Return (x, y) of the center of cell containing provided text 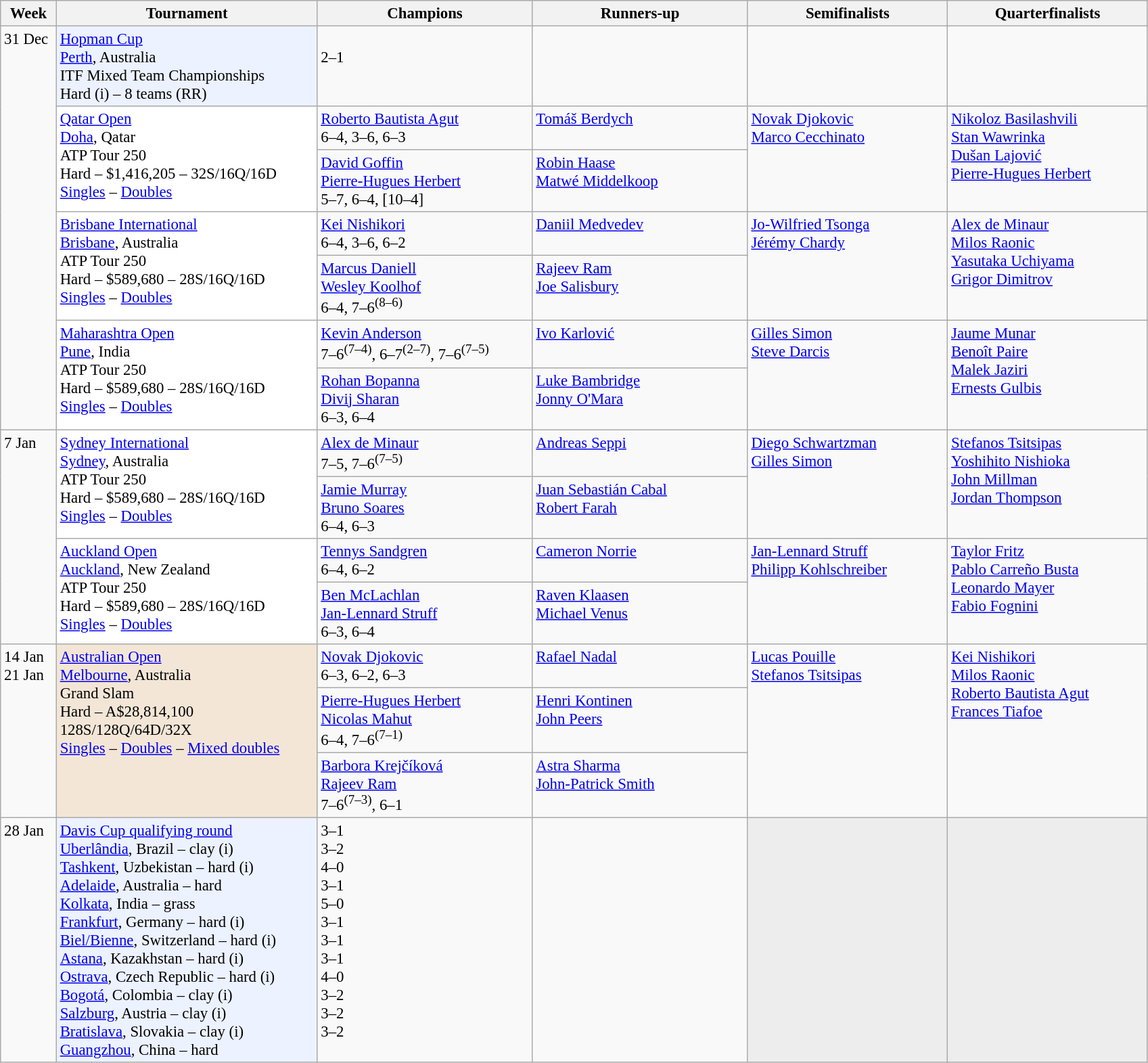
7 Jan (28, 537)
Hopman Cup Perth, AustraliaITF Mixed Team ChampionshipsHard (i) – 8 teams (RR) (187, 66)
Raven Klaasen Michael Venus (640, 613)
Juan Sebastián Cabal Robert Farah (640, 507)
Barbora Krejčíková Rajeev Ram 7–6(7–3), 6–1 (425, 786)
3–1 3–2 4–0 3–1 5–0 3–1 3–1 3–1 4–0 3–2 3–2 3–2 (425, 941)
Tournament (187, 14)
Runners-up (640, 14)
Jamie Murray Bruno Soares 6–4, 6–3 (425, 507)
Sydney International Sydney, AustraliaATP Tour 250Hard – $589,680 – 28S/16Q/16DSingles – Doubles (187, 484)
2–1 (425, 66)
Cameron Norrie (640, 560)
Qatar Open Doha, QatarATP Tour 250Hard – $1,416,205 – 32S/16Q/16DSingles – Doubles (187, 159)
Tomáš Berdych (640, 129)
Australian Open Melbourne, AustraliaGrand SlamHard – A$28,814,100128S/128Q/64D/32XSingles – Doubles – Mixed doubles (187, 731)
Rafael Nadal (640, 666)
David Goffin Pierre-Hugues Herbert 5–7, 6–4, [10–4] (425, 181)
Ben McLachlan Jan-Lennard Struff 6–3, 6–4 (425, 613)
Brisbane International Brisbane, AustraliaATP Tour 250Hard – $589,680 – 28S/16Q/16DSingles – Doubles (187, 267)
Champions (425, 14)
Nikoloz Basilashvili Stan Wawrinka Dušan Lajović Pierre-Hugues Herbert (1048, 159)
Diego Schwartzman Gilles Simon (848, 484)
Alex de Minaur 7–5, 7–6(7–5) (425, 453)
Maharashtra Open Pune, IndiaATP Tour 250Hard – $589,680 – 28S/16Q/16DSingles – Doubles (187, 375)
Taylor Fritz Pablo Carreño Busta Leonardo Mayer Fabio Fognini (1048, 591)
Andreas Seppi (640, 453)
28 Jan (28, 941)
Kei Nishikori Milos Raonic Roberto Bautista Agut Frances Tiafoe (1048, 731)
Rohan Bopanna Divij Sharan 6–3, 6–4 (425, 399)
Jan-Lennard Struff Philipp Kohlschreiber (848, 591)
Astra Sharma John-Patrick Smith (640, 786)
Daniil Medvedev (640, 234)
Alex de Minaur Milos Raonic Yasutaka Uchiyama Grigor Dimitrov (1048, 267)
31 Dec (28, 228)
Stefanos Tsitsipas Yoshihito Nishioka John Millman Jordan Thompson (1048, 484)
Semifinalists (848, 14)
Quarterfinalists (1048, 14)
Kei Nishikori 6–4, 3–6, 6–2 (425, 234)
Lucas Pouille Stefanos Tsitsipas (848, 731)
Novak Djokovic Marco Cecchinato (848, 159)
Week (28, 14)
Novak Djokovic 6–3, 6–2, 6–3 (425, 666)
Kevin Anderson 7–6(7–4), 6–7(2–7), 7–6(7–5) (425, 344)
Rajeev Ram Joe Salisbury (640, 288)
Tennys Sandgren 6–4, 6–2 (425, 560)
Jo-Wilfried Tsonga Jérémy Chardy (848, 267)
Marcus Daniell Wesley Koolhof 6–4, 7–6(8–6) (425, 288)
Henri Kontinen John Peers (640, 720)
14 Jan21 Jan (28, 731)
Robin Haase Matwé Middelkoop (640, 181)
Pierre-Hugues Herbert Nicolas Mahut 6–4, 7–6(7–1) (425, 720)
Gilles Simon Steve Darcis (848, 375)
Roberto Bautista Agut 6–4, 3–6, 6–3 (425, 129)
Luke Bambridge Jonny O'Mara (640, 399)
Auckland Open Auckland, New ZealandATP Tour 250Hard – $589,680 – 28S/16Q/16DSingles – Doubles (187, 591)
Ivo Karlović (640, 344)
Jaume Munar Benoît Paire Malek Jaziri Ernests Gulbis (1048, 375)
